Determine the [X, Y] coordinate at the center of the cell enclosing the given text.  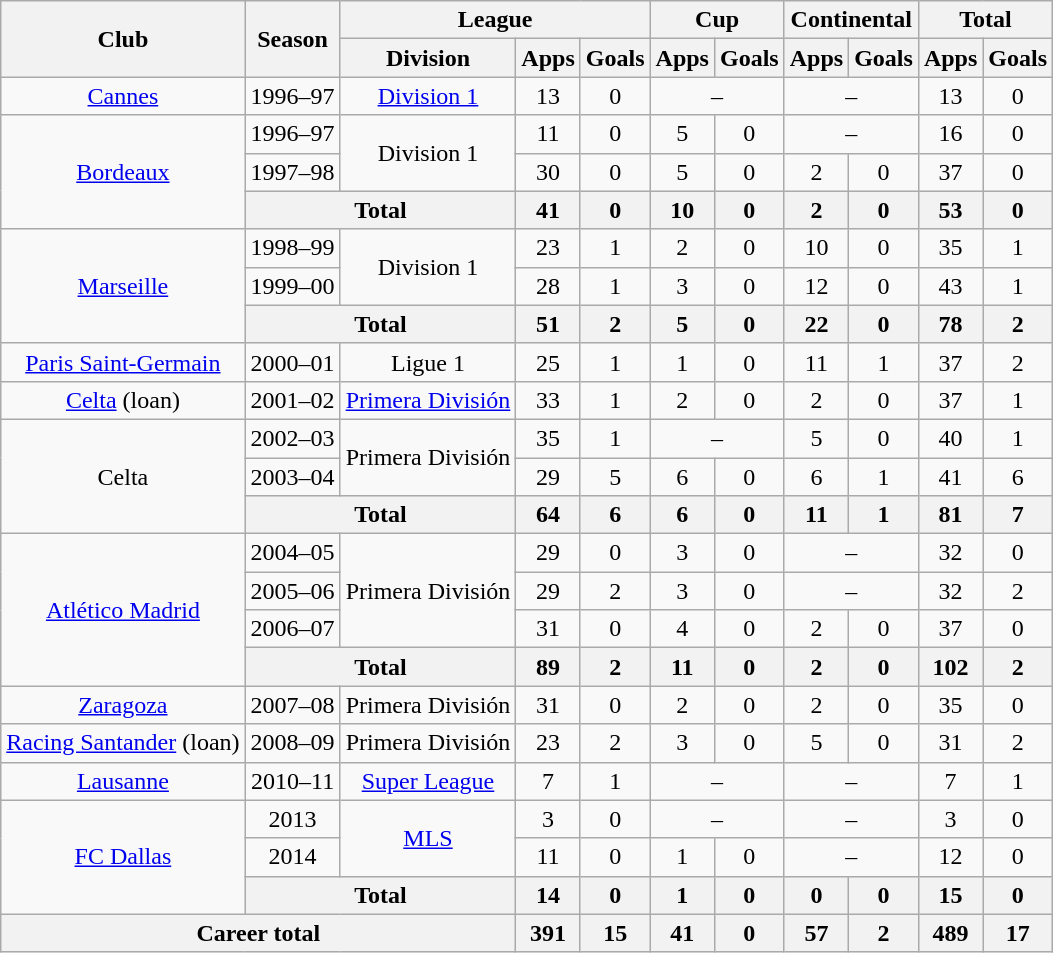
Season [292, 39]
Paris Saint-Germain [123, 362]
2013 [292, 819]
Cannes [123, 96]
Zaragoza [123, 705]
2005–06 [292, 591]
2014 [292, 857]
2000–01 [292, 362]
51 [548, 324]
2004–05 [292, 553]
2003–04 [292, 477]
Cup [717, 20]
FC Dallas [123, 857]
57 [816, 933]
Bordeaux [123, 172]
2001–02 [292, 400]
Division [428, 58]
2006–07 [292, 629]
16 [950, 134]
81 [950, 515]
2007–08 [292, 705]
78 [950, 324]
Ligue 1 [428, 362]
2008–09 [292, 743]
Celta (loan) [123, 400]
Lausanne [123, 781]
43 [950, 286]
2010–11 [292, 781]
Celta [123, 476]
33 [548, 400]
Club [123, 39]
Marseille [123, 286]
League [495, 20]
MLS [428, 838]
40 [950, 438]
14 [548, 895]
53 [950, 210]
Super League [428, 781]
489 [950, 933]
Atlético Madrid [123, 610]
28 [548, 286]
391 [548, 933]
1997–98 [292, 172]
17 [1018, 933]
Continental [851, 20]
2002–03 [292, 438]
25 [548, 362]
1999–00 [292, 286]
Racing Santander (loan) [123, 743]
Career total [258, 933]
4 [682, 629]
22 [816, 324]
89 [548, 667]
102 [950, 667]
64 [548, 515]
30 [548, 172]
1998–99 [292, 248]
